Identify which cell holds the provided text, then report its (x, y) central coordinate. 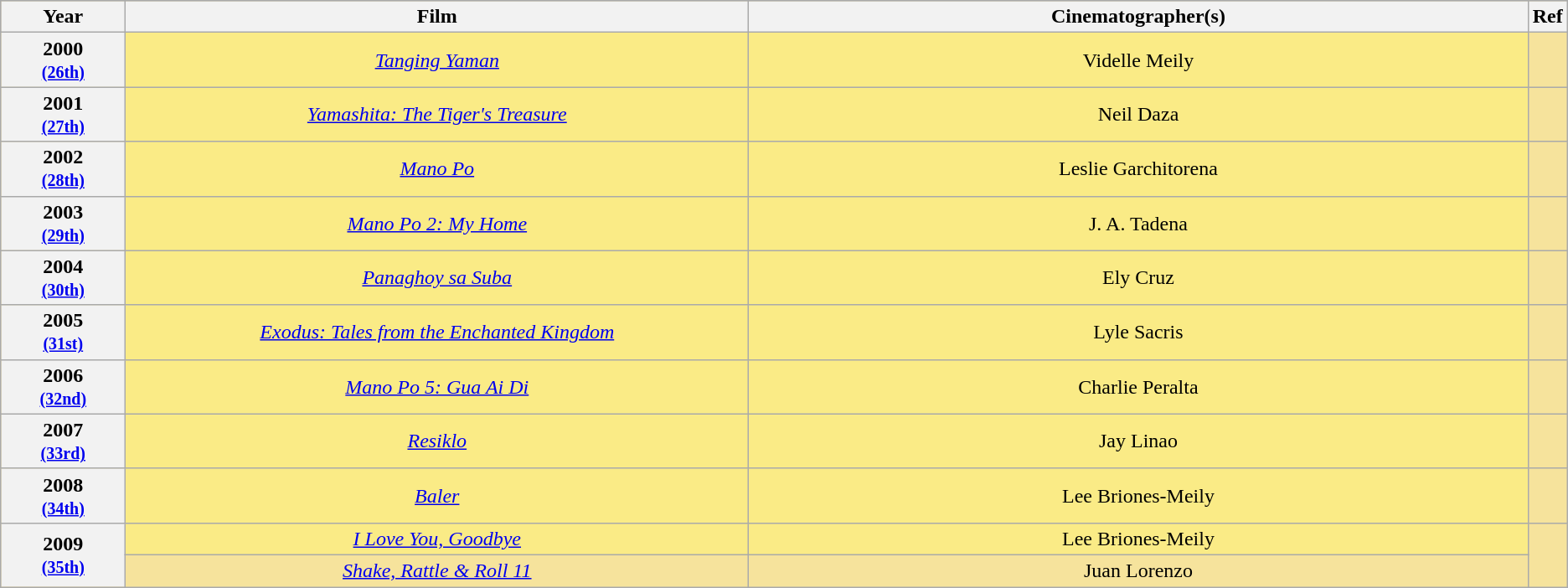
2009 (35th) (64, 554)
Mano Po 2: My Home (437, 223)
Jay Linao (1138, 441)
Shake, Rattle & Roll 11 (437, 570)
Tanging Yaman (437, 60)
Film (437, 17)
Lyle Sacris (1138, 332)
Year (64, 17)
2008 (34th) (64, 496)
Resiklo (437, 441)
Charlie Peralta (1138, 387)
Juan Lorenzo (1138, 570)
2006 (32nd) (64, 387)
Panaghoy sa Suba (437, 278)
2005 (31st) (64, 332)
Leslie Garchitorena (1138, 169)
Ref (1548, 17)
Mano Po (437, 169)
Ely Cruz (1138, 278)
J. A. Tadena (1138, 223)
Yamashita: The Tiger's Treasure (437, 114)
Baler (437, 496)
2004 (30th) (64, 278)
2000 (26th) (64, 60)
Neil Daza (1138, 114)
2007 (33rd) (64, 441)
2003 (29th) (64, 223)
Videlle Meily (1138, 60)
Cinematographer(s) (1138, 17)
I Love You, Goodbye (437, 539)
2002 (28th) (64, 169)
Exodus: Tales from the Enchanted Kingdom (437, 332)
Mano Po 5: Gua Ai Di (437, 387)
2001 (27th) (64, 114)
